Pinpoint the cell where the given text exists, returning its [X, Y] midpoint coordinate. 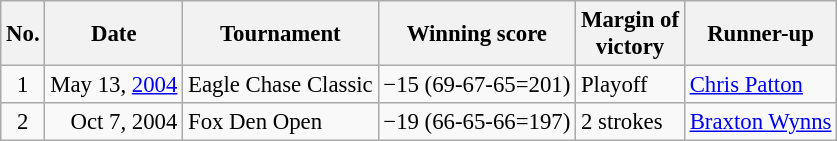
Eagle Chase Classic [280, 85]
Fox Den Open [280, 122]
2 strokes [630, 122]
Playoff [630, 85]
Tournament [280, 34]
Date [114, 34]
−15 (69-67-65=201) [477, 85]
Oct 7, 2004 [114, 122]
−19 (66-65-66=197) [477, 122]
1 [23, 85]
Braxton Wynns [760, 122]
2 [23, 122]
No. [23, 34]
Chris Patton [760, 85]
Margin ofvictory [630, 34]
Winning score [477, 34]
May 13, 2004 [114, 85]
Runner-up [760, 34]
